Determine the (x, y) coordinate at the center of the cell enclosing the given text.  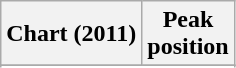
Chart (2011) (72, 34)
Peakposition (188, 34)
